Capture the cell that displays the provided text and extract its [X, Y] central coordinate. 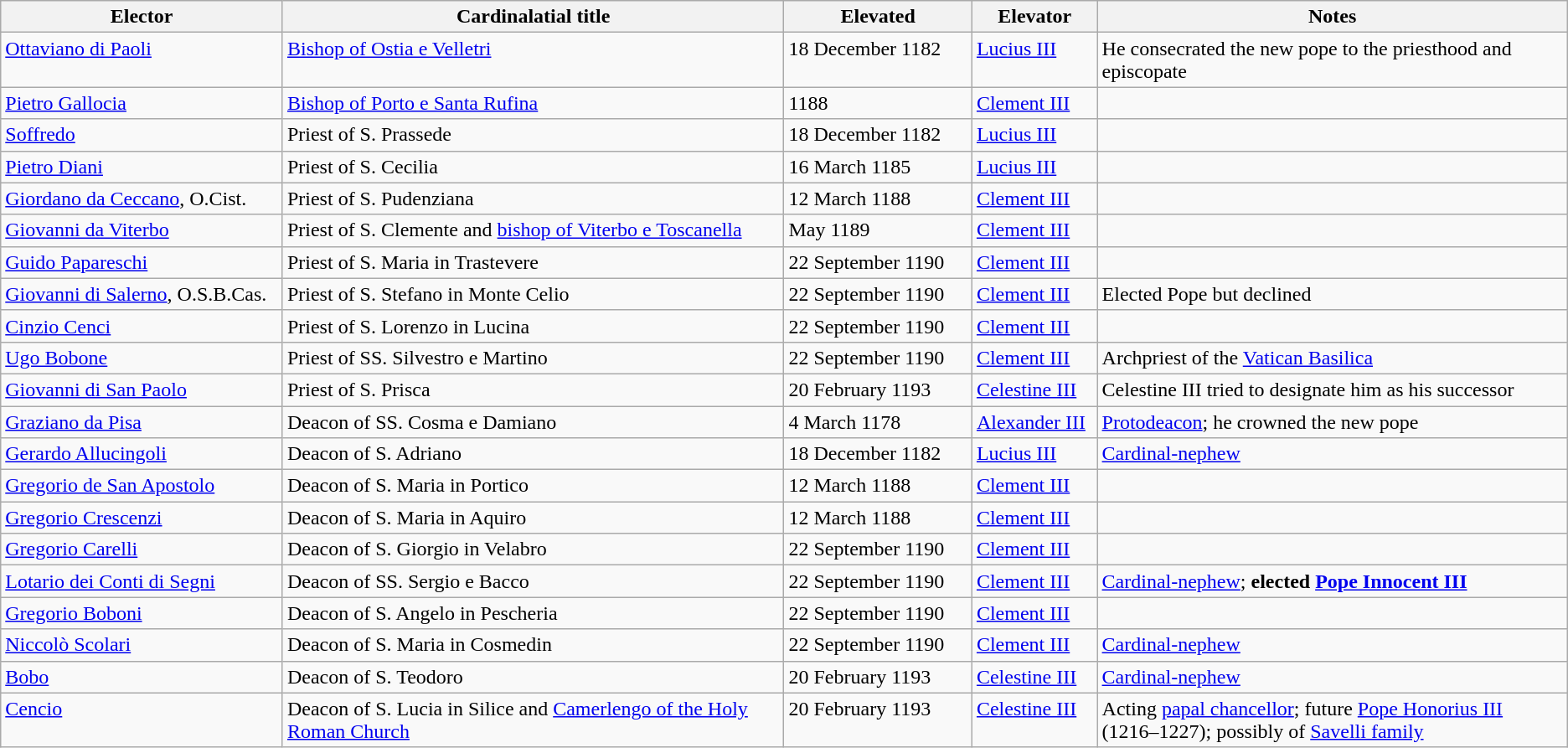
Cinzio Cenci [142, 326]
4 March 1178 [878, 421]
Deacon of S. Maria in Cosmedin [533, 645]
Deacon of S. Maria in Aquiro [533, 518]
Elected Pope but declined [1332, 294]
Ottaviano di Paoli [142, 60]
Lotario dei Conti di Segni [142, 581]
Priest of S. Lorenzo in Lucina [533, 326]
Priest of S. Cecilia [533, 167]
Celestine III tried to designate him as his successor [1332, 389]
Priest of S. Clemente and bishop of Viterbo e Toscanella [533, 230]
Deacon of S. Giorgio in Velabro [533, 549]
Priest of S. Prassede [533, 135]
Elevator [1034, 17]
Priest of SS. Silvestro e Martino [533, 358]
Deacon of SS. Sergio e Bacco [533, 581]
Bishop of Ostia e Velletri [533, 60]
Gregorio de San Apostolo [142, 486]
Deacon of S. Angelo in Pescheria [533, 613]
Pietro Gallocia [142, 103]
Soffredo [142, 135]
Guido Papareschi [142, 262]
Bobo [142, 677]
Gerardo Allucingoli [142, 454]
Priest of S. Stefano in Monte Celio [533, 294]
Giordano da Ceccano, O.Cist. [142, 199]
Elector [142, 17]
Ugo Bobone [142, 358]
Alexander III [1034, 421]
Niccolò Scolari [142, 645]
16 March 1185 [878, 167]
Notes [1332, 17]
Graziano da Pisa [142, 421]
Gregorio Boboni [142, 613]
Gregorio Crescenzi [142, 518]
Priest of S. Maria in Trastevere [533, 262]
Deacon of S. Maria in Portico [533, 486]
Bishop of Porto e Santa Rufina [533, 103]
Gregorio Carelli [142, 549]
Priest of S. Prisca [533, 389]
Cardinal-nephew; elected Pope Innocent III [1332, 581]
Giovanni da Viterbo [142, 230]
Deacon of S. Teodoro [533, 677]
Archpriest of the Vatican Basilica [1332, 358]
Cencio [142, 720]
1188 [878, 103]
Priest of S. Pudenziana [533, 199]
Elevated [878, 17]
Giovanni di Salerno, O.S.B.Cas. [142, 294]
Pietro Diani [142, 167]
Cardinalatial title [533, 17]
Deacon of S. Adriano [533, 454]
He consecrated the new pope to the priesthood and episcopate [1332, 60]
Giovanni di San Paolo [142, 389]
Protodeacon; he crowned the new pope [1332, 421]
Deacon of S. Lucia in Silice and Camerlengo of the Holy Roman Church [533, 720]
May 1189 [878, 230]
Deacon of SS. Cosma e Damiano [533, 421]
Acting papal chancellor; future Pope Honorius III (1216–1227); possibly of Savelli family [1332, 720]
